Output the [X, Y] coordinate of the center of the cell containing the given text.  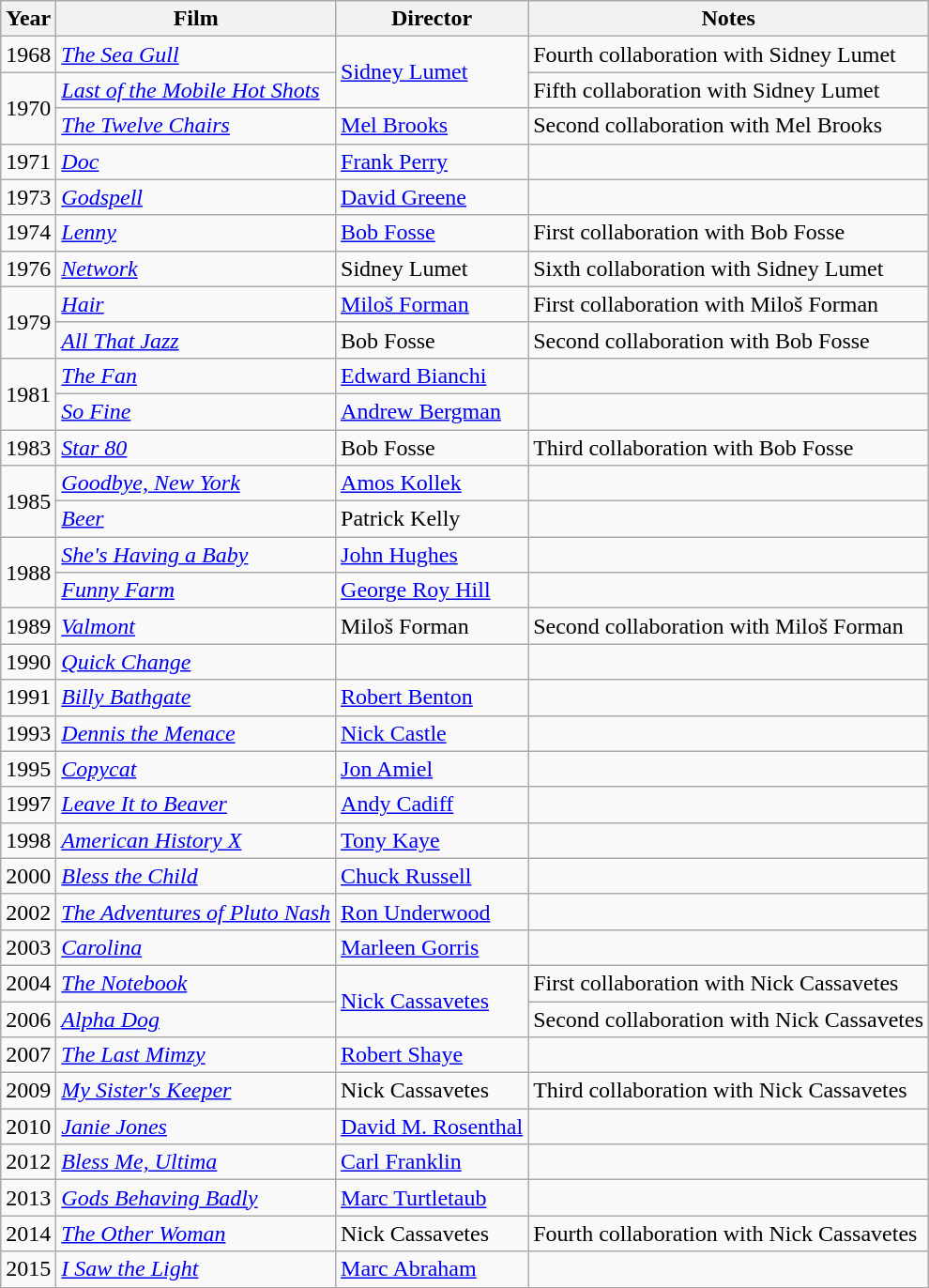
So Fine [196, 411]
Network [196, 268]
2014 [28, 1234]
My Sister's Keeper [196, 1091]
The Fan [196, 376]
Carl Franklin [432, 1162]
First collaboration with Miloš Forman [728, 304]
1974 [28, 233]
2009 [28, 1091]
1973 [28, 197]
Lenny [196, 233]
2000 [28, 876]
The Adventures of Pluto Nash [196, 912]
Notes [728, 19]
1983 [28, 448]
Fourth collaboration with Nick Cassavetes [728, 1234]
Star 80 [196, 448]
Doc [196, 161]
Chuck Russell [432, 876]
1991 [28, 698]
The Last Mimzy [196, 1055]
Year [28, 19]
All That Jazz [196, 340]
Edward Bianchi [432, 376]
Funny Farm [196, 590]
1976 [28, 268]
Second collaboration with Mel Brooks [728, 126]
1997 [28, 805]
Mel Brooks [432, 126]
2003 [28, 947]
1988 [28, 573]
Director [432, 19]
Third collaboration with Bob Fosse [728, 448]
Valmont [196, 626]
2006 [28, 1019]
1989 [28, 626]
Dennis the Menace [196, 733]
Frank Perry [432, 161]
1970 [28, 108]
Second collaboration with Bob Fosse [728, 340]
2004 [28, 983]
Billy Bathgate [196, 698]
Last of the Mobile Hot Shots [196, 90]
1985 [28, 501]
Gods Behaving Badly [196, 1198]
Sixth collaboration with Sidney Lumet [728, 268]
The Sea Gull [196, 54]
1998 [28, 840]
Andy Cadiff [432, 805]
2013 [28, 1198]
1968 [28, 54]
2002 [28, 912]
2007 [28, 1055]
Marc Turtletaub [432, 1198]
Bless Me, Ultima [196, 1162]
The Notebook [196, 983]
1979 [28, 322]
Marc Abraham [432, 1269]
Second collaboration with Nick Cassavetes [728, 1019]
Tony Kaye [432, 840]
She's Having a Baby [196, 555]
Fifth collaboration with Sidney Lumet [728, 90]
Copycat [196, 769]
George Roy Hill [432, 590]
1995 [28, 769]
Hair [196, 304]
Beer [196, 519]
Third collaboration with Nick Cassavetes [728, 1091]
John Hughes [432, 555]
Jon Amiel [432, 769]
First collaboration with Nick Cassavetes [728, 983]
Goodbye, New York [196, 483]
Leave It to Beaver [196, 805]
Second collaboration with Miloš Forman [728, 626]
Janie Jones [196, 1127]
2012 [28, 1162]
I Saw the Light [196, 1269]
First collaboration with Bob Fosse [728, 233]
Carolina [196, 947]
David Greene [432, 197]
Film [196, 19]
Robert Benton [432, 698]
Robert Shaye [432, 1055]
2010 [28, 1127]
Bless the Child [196, 876]
Alpha Dog [196, 1019]
1971 [28, 161]
Patrick Kelly [432, 519]
David M. Rosenthal [432, 1127]
Amos Kollek [432, 483]
1990 [28, 662]
1993 [28, 733]
Ron Underwood [432, 912]
2015 [28, 1269]
American History X [196, 840]
Andrew Bergman [432, 411]
1981 [28, 393]
The Twelve Chairs [196, 126]
Godspell [196, 197]
Fourth collaboration with Sidney Lumet [728, 54]
Marleen Gorris [432, 947]
Nick Castle [432, 733]
The Other Woman [196, 1234]
Quick Change [196, 662]
